Pinpoint the cell where the given text exists, returning its (X, Y) midpoint coordinate. 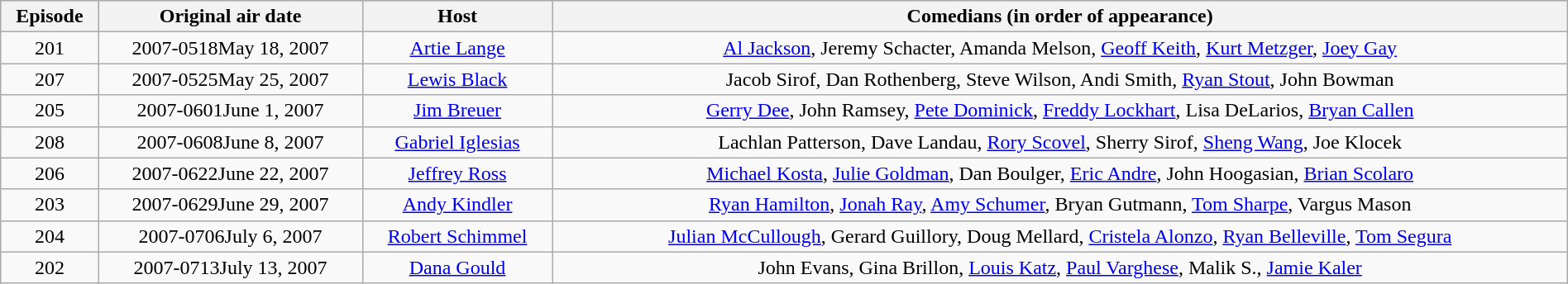
Jacob Sirof, Dan Rothenberg, Steve Wilson, Andi Smith, Ryan Stout, John Bowman (1060, 79)
2007-0518May 18, 2007 (230, 48)
Michael Kosta, Julie Goldman, Dan Boulger, Eric Andre, John Hoogasian, Brian Scolaro (1060, 173)
Al Jackson, Jeremy Schacter, Amanda Melson, Geoff Keith, Kurt Metzger, Joey Gay (1060, 48)
201 (50, 48)
Andy Kindler (457, 205)
2007-0629June 29, 2007 (230, 205)
Jeffrey Ross (457, 173)
Host (457, 17)
Gerry Dee, John Ramsey, Pete Dominick, Freddy Lockhart, Lisa DeLarios, Bryan Callen (1060, 111)
2007-0608June 8, 2007 (230, 142)
204 (50, 236)
Robert Schimmel (457, 236)
208 (50, 142)
2007-0525May 25, 2007 (230, 79)
Gabriel Iglesias (457, 142)
Original air date (230, 17)
Lachlan Patterson, Dave Landau, Rory Scovel, Sherry Sirof, Sheng Wang, Joe Klocek (1060, 142)
Episode (50, 17)
2007-0706July 6, 2007 (230, 236)
Dana Gould (457, 267)
John Evans, Gina Brillon, Louis Katz, Paul Varghese, Malik S., Jamie Kaler (1060, 267)
203 (50, 205)
Comedians (in order of appearance) (1060, 17)
Lewis Black (457, 79)
205 (50, 111)
207 (50, 79)
2007-0713July 13, 2007 (230, 267)
2007-0622June 22, 2007 (230, 173)
Julian McCullough, Gerard Guillory, Doug Mellard, Cristela Alonzo, Ryan Belleville, Tom Segura (1060, 236)
206 (50, 173)
Jim Breuer (457, 111)
2007-0601June 1, 2007 (230, 111)
202 (50, 267)
Ryan Hamilton, Jonah Ray, Amy Schumer, Bryan Gutmann, Tom Sharpe, Vargus Mason (1060, 205)
Artie Lange (457, 48)
